Extract the (X, Y) coordinate from the center of the cell holding the provided text.  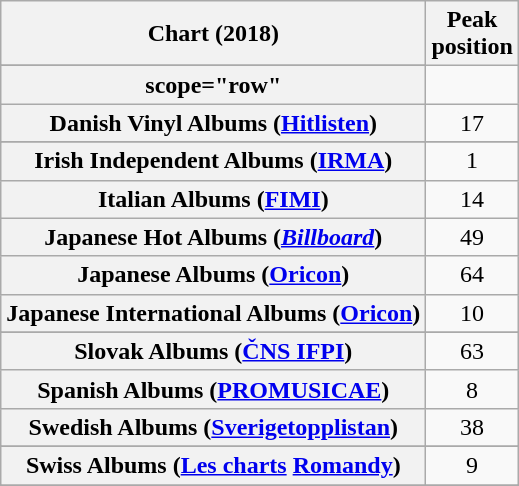
Spanish Albums (PROMUSICAE) (214, 389)
9 (472, 465)
scope="row" (214, 85)
1 (472, 161)
17 (472, 123)
Japanese International Albums (Oricon) (214, 313)
14 (472, 199)
63 (472, 351)
64 (472, 275)
Peak position (472, 34)
8 (472, 389)
Danish Vinyl Albums (Hitlisten) (214, 123)
Chart (2018) (214, 34)
Japanese Hot Albums (Billboard) (214, 237)
38 (472, 427)
Swedish Albums (Sverigetopplistan) (214, 427)
Slovak Albums (ČNS IFPI) (214, 351)
Italian Albums (FIMI) (214, 199)
49 (472, 237)
Japanese Albums (Oricon) (214, 275)
10 (472, 313)
Swiss Albums (Les charts Romandy) (214, 465)
Irish Independent Albums (IRMA) (214, 161)
